Search for the cell housing the specified text and yield its (x, y) center coordinate. 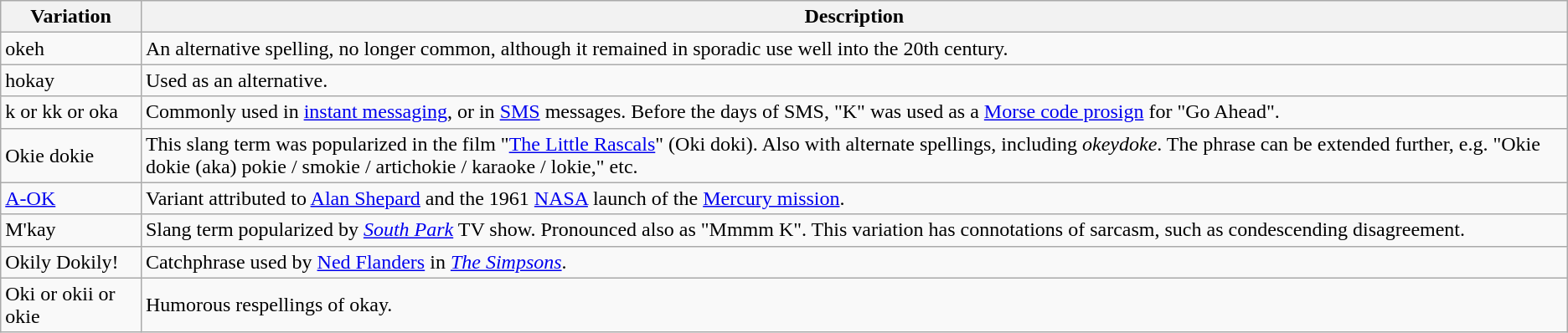
Variation (71, 17)
k or kk or oka (71, 112)
Commonly used in instant messaging, or in SMS messages. Before the days of SMS, "K" was used as a Morse code prosign for "Go Ahead". (854, 112)
Humorous respellings of okay. (854, 305)
Okie dokie (71, 156)
hokay (71, 80)
okeh (71, 49)
Description (854, 17)
A-OK (71, 198)
Okily Dokily! (71, 262)
Variant attributed to Alan Shepard and the 1961 NASA launch of the Mercury mission. (854, 198)
An alternative spelling, no longer common, although it remained in sporadic use well into the 20th century. (854, 49)
M'kay (71, 230)
Used as an alternative. (854, 80)
Oki or okii or okie (71, 305)
Catchphrase used by Ned Flanders in The Simpsons. (854, 262)
